Determine the [x, y] coordinate at the center of the cell enclosing the given text.  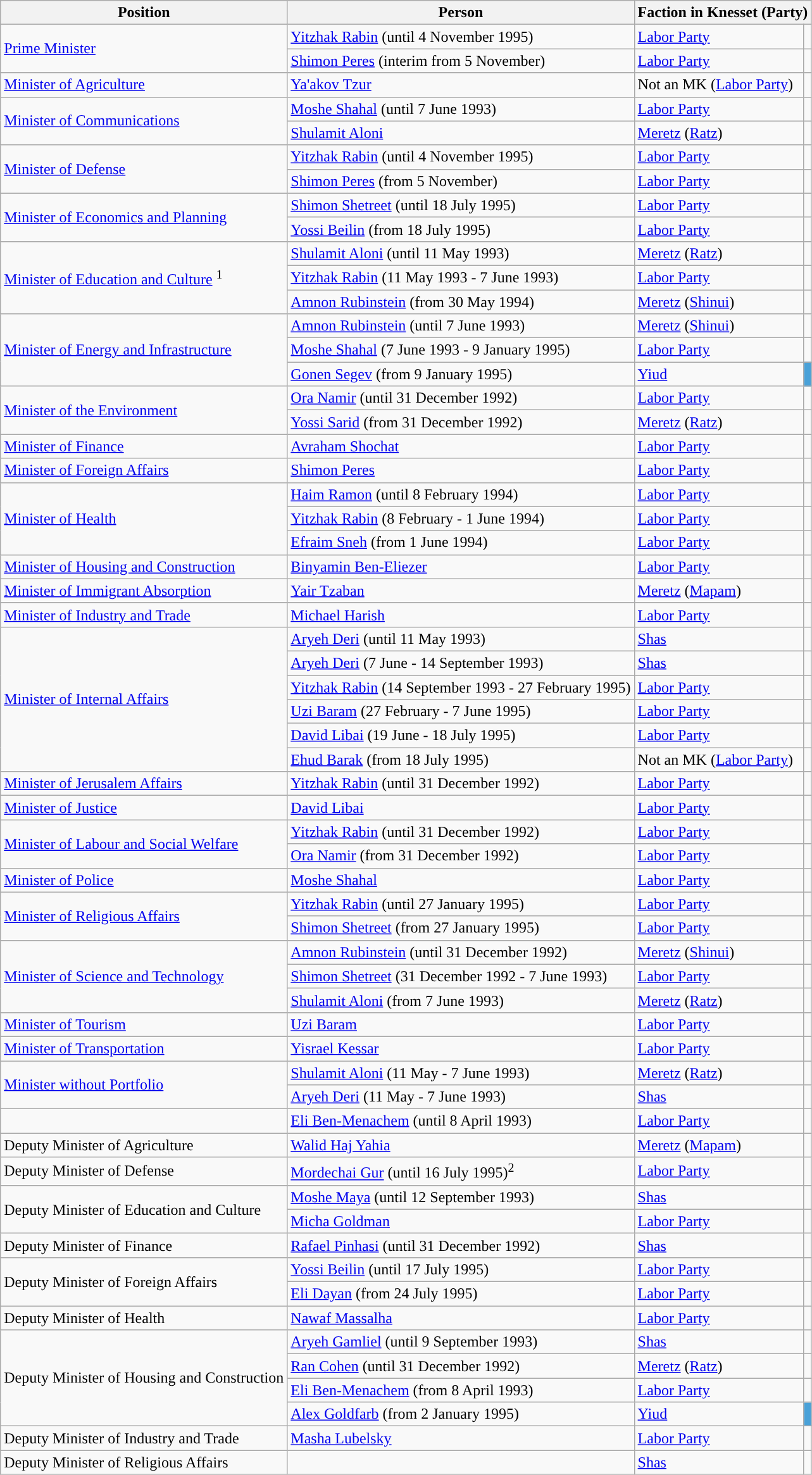
Moshe Shahal [461, 880]
Deputy Minister of Finance [144, 1245]
Shulamit Aloni [461, 133]
Minister of Health [144, 518]
Person [461, 13]
Shimon Shetreet (until 18 July 1995) [461, 205]
Deputy Minister of Industry and Trade [144, 1438]
Deputy Minister of Foreign Affairs [144, 1281]
Yossi Beilin (until 17 July 1995) [461, 1269]
Ora Namir (until 31 December 1992) [461, 398]
Efraim Sneh (from 1 June 1994) [461, 543]
Minister of Science and Technology [144, 976]
Minister of Industry and Trade [144, 615]
Michael Harish [461, 615]
Eli Dayan (from 24 July 1995) [461, 1294]
Aryeh Gamliel (until 9 September 1993) [461, 1342]
Shimon Shetreet (31 December 1992 - 7 June 1993) [461, 976]
Amnon Rubinstein (until 31 December 1992) [461, 952]
Yossi Beilin (from 18 July 1995) [461, 229]
Yisrael Kessar [461, 1048]
Gonen Segev (from 9 January 1995) [461, 374]
Minister of Agriculture [144, 85]
Moshe Shahal (until 7 June 1993) [461, 109]
Deputy Minister of Education and Culture [144, 1209]
Micha Goldman [461, 1221]
Minister of Immigrant Absorption [144, 591]
Rafael Pinhasi (until 31 December 1992) [461, 1245]
Minister of Internal Affairs [144, 699]
Minister of Justice [144, 808]
Minister of Foreign Affairs [144, 470]
Eli Ben-Menachem (until 8 April 1993) [461, 1121]
Deputy Minister of Agriculture [144, 1145]
Minister of Labour and Social Welfare [144, 844]
David Libai (19 June - 18 July 1995) [461, 736]
Minister of Education and Culture 1 [144, 277]
Faction in Knesset (Party) [723, 13]
Alex Goldfarb (from 2 January 1995) [461, 1414]
Yitzhak Rabin (until 27 January 1995) [461, 904]
Nawaf Massalha [461, 1318]
Minister of Religious Affairs [144, 916]
Aryeh Deri (until 11 May 1993) [461, 639]
Minister of the Environment [144, 410]
Yair Tzaban [461, 591]
Amnon Rubinstein (until 7 June 1993) [461, 326]
Mordechai Gur (until 16 July 1995)2 [461, 1171]
Yitzhak Rabin (11 May 1993 - 7 June 1993) [461, 277]
Aryeh Deri (7 June - 14 September 1993) [461, 663]
Minister of Police [144, 880]
Minister of Transportation [144, 1048]
Minister without Portfolio [144, 1085]
Aryeh Deri (11 May - 7 June 1993) [461, 1097]
Eli Ben-Menachem (from 8 April 1993) [461, 1390]
Shimon Peres (from 5 November) [461, 181]
Ehud Barak (from 18 July 1995) [461, 760]
Masha Lubelsky [461, 1438]
Shimon Peres [461, 470]
Shimon Peres (interim from 5 November) [461, 61]
Ran Cohen (until 31 December 1992) [461, 1366]
Yitzhak Rabin (14 September 1993 - 27 February 1995) [461, 687]
Minister of Finance [144, 446]
Yitzhak Rabin (8 February - 1 June 1994) [461, 518]
Minister of Defense [144, 169]
Yossi Sarid (from 31 December 1992) [461, 422]
Minister of Energy and Infrastructure [144, 350]
Shulamit Aloni (11 May - 7 June 1993) [461, 1073]
Deputy Minister of Religious Affairs [144, 1462]
Binyamin Ben-Eliezer [461, 567]
Shulamit Aloni (from 7 June 1993) [461, 1000]
Shimon Shetreet (from 27 January 1995) [461, 928]
Moshe Maya (until 12 September 1993) [461, 1197]
Prime Minister [144, 49]
Uzi Baram (27 February - 7 June 1995) [461, 712]
Haim Ramon (until 8 February 1994) [461, 494]
Deputy Minister of Housing and Construction [144, 1378]
Deputy Minister of Health [144, 1318]
Avraham Shochat [461, 446]
Amnon Rubinstein (from 30 May 1994) [461, 302]
Moshe Shahal (7 June 1993 - 9 January 1995) [461, 350]
Minister of Jerusalem Affairs [144, 784]
Shulamit Aloni (until 11 May 1993) [461, 253]
David Libai [461, 808]
Position [144, 13]
Ora Namir (from 31 December 1992) [461, 856]
Minister of Housing and Construction [144, 567]
Uzi Baram [461, 1024]
Minister of Communications [144, 121]
Ya'akov Tzur [461, 85]
Minister of Economics and Planning [144, 217]
Deputy Minister of Defense [144, 1171]
Minister of Tourism [144, 1024]
Walid Haj Yahia [461, 1145]
